For the text-containing cell, return its midpoint in [X, Y] coordinate format. 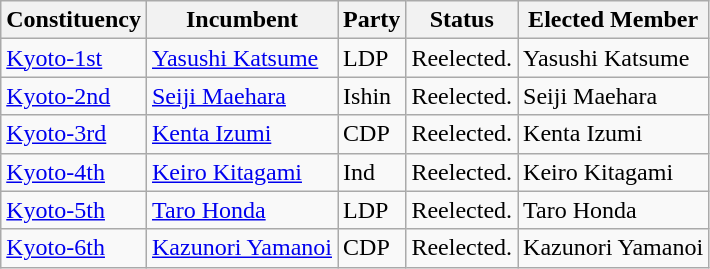
Kyoto-6th [74, 248]
Kyoto-4th [74, 172]
Constituency [74, 20]
Kyoto-5th [74, 210]
Ishin [372, 96]
Incumbent [242, 20]
Elected Member [614, 20]
Kyoto-2nd [74, 96]
Party [372, 20]
Kyoto-3rd [74, 134]
Kyoto-1st [74, 58]
Status [462, 20]
Ind [372, 172]
